Capture the cell that displays the provided text and extract its (x, y) central coordinate. 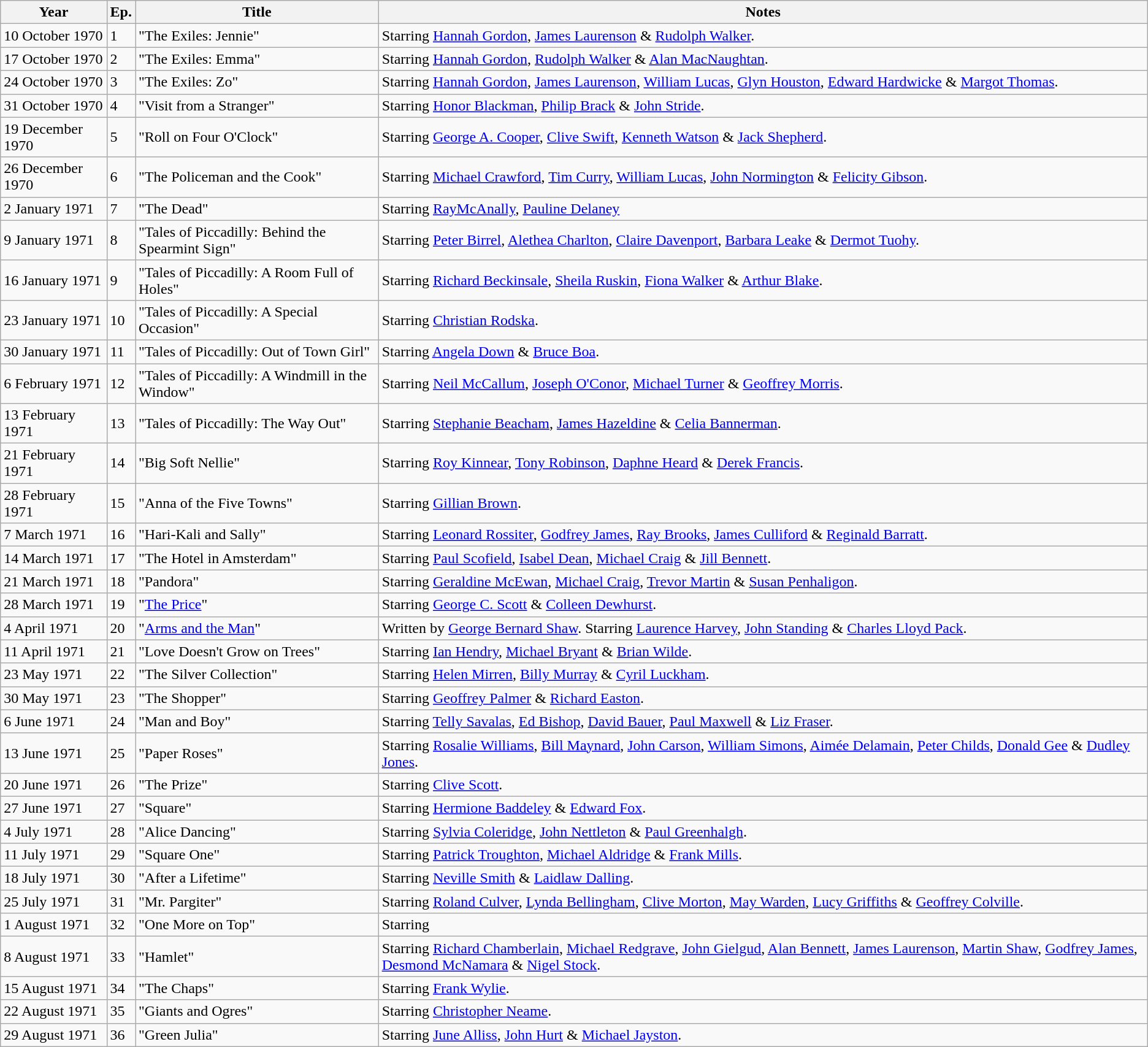
12 (121, 383)
Starring Patrick Troughton, Michael Aldridge & Frank Mills. (763, 855)
6 (121, 177)
1 (121, 36)
26 December 1970 (54, 177)
28 February 1971 (54, 503)
16 January 1971 (54, 280)
17 (121, 558)
11 July 1971 (54, 855)
"The Policeman and the Cook" (256, 177)
3 (121, 82)
22 August 1971 (54, 1011)
"Square" (256, 808)
Starring Christopher Neame. (763, 1011)
14 (121, 464)
"The Silver Collection" (256, 675)
Starring Telly Savalas, Ed Bishop, David Bauer, Paul Maxwell & Liz Fraser. (763, 721)
Notes (763, 12)
11 (121, 351)
6 February 1971 (54, 383)
5 (121, 137)
Starring Sylvia Coleridge, John Nettleton & Paul Greenhalgh. (763, 831)
Starring Ian Hendry, Michael Bryant & Brian Wilde. (763, 651)
20 (121, 628)
Starring Paul Scofield, Isabel Dean, Michael Craig & Jill Bennett. (763, 558)
21 (121, 651)
23 January 1971 (54, 320)
Starring Helen Mirren, Billy Murray & Cyril Luckham. (763, 675)
19 December 1970 (54, 137)
Starring Geoffrey Palmer & Richard Easton. (763, 698)
Starring Christian Rodska. (763, 320)
29 August 1971 (54, 1035)
2 (121, 59)
Starring Clive Scott. (763, 784)
Starring Hannah Gordon, James Laurenson, William Lucas, Glyn Houston, Edward Hardwicke & Margot Thomas. (763, 82)
Starring Roy Kinnear, Tony Robinson, Daphne Heard & Derek Francis. (763, 464)
Starring Stephanie Beacham, James Hazeldine & Celia Bannerman. (763, 423)
Starring Geraldine McEwan, Michael Craig, Trevor Martin & Susan Penhaligon. (763, 581)
21 March 1971 (54, 581)
"Tales of Piccadilly: Out of Town Girl" (256, 351)
"Tales of Piccadilly: A Windmill in the Window" (256, 383)
"After a Lifetime" (256, 878)
20 June 1971 (54, 784)
8 August 1971 (54, 957)
Starring Hannah Gordon, James Laurenson & Rudolph Walker. (763, 36)
"Hari-Kali and Sally" (256, 535)
4 July 1971 (54, 831)
18 (121, 581)
13 (121, 423)
Starring Roland Culver, Lynda Bellingham, Clive Morton, May Warden, Lucy Griffiths & Geoffrey Colville. (763, 902)
"The Dead" (256, 209)
15 August 1971 (54, 988)
Starring Hannah Gordon, Rudolph Walker & Alan MacNaughtan. (763, 59)
"Giants and Ogres" (256, 1011)
"The Prize" (256, 784)
"The Exiles: Emma" (256, 59)
Written by George Bernard Shaw. Starring Laurence Harvey, John Standing & Charles Lloyd Pack. (763, 628)
9 (121, 280)
19 (121, 605)
14 March 1971 (54, 558)
Year (54, 12)
10 (121, 320)
Starring Richard Beckinsale, Sheila Ruskin, Fiona Walker & Arthur Blake. (763, 280)
34 (121, 988)
"Tales of Piccadilly: A Room Full of Holes" (256, 280)
13 February 1971 (54, 423)
Starring Frank Wylie. (763, 988)
4 (121, 105)
"The Price" (256, 605)
30 May 1971 (54, 698)
"The Hotel in Amsterdam" (256, 558)
Starring Leonard Rossiter, Godfrey James, Ray Brooks, James Culliford & Reginald Barratt. (763, 535)
Starring George C. Scott & Colleen Dewhurst. (763, 605)
24 (121, 721)
35 (121, 1011)
"The Exiles: Zo" (256, 82)
"Hamlet" (256, 957)
26 (121, 784)
27 June 1971 (54, 808)
"Love Doesn't Grow on Trees" (256, 651)
29 (121, 855)
17 October 1970 (54, 59)
30 (121, 878)
Starring RayMcAnally, Pauline Delaney (763, 209)
16 (121, 535)
10 October 1970 (54, 36)
27 (121, 808)
7 (121, 209)
"Visit from a Stranger" (256, 105)
"Tales of Piccadilly: A Special Occasion" (256, 320)
36 (121, 1035)
"The Exiles: Jennie" (256, 36)
"Pandora" (256, 581)
11 April 1971 (54, 651)
"One More on Top" (256, 925)
8 (121, 240)
22 (121, 675)
15 (121, 503)
25 July 1971 (54, 902)
9 January 1971 (54, 240)
Title (256, 12)
"The Shopper" (256, 698)
31 October 1970 (54, 105)
"Paper Roses" (256, 753)
"Man and Boy" (256, 721)
"Alice Dancing" (256, 831)
Starring Peter Birrel, Alethea Charlton, Claire Davenport, Barbara Leake & Dermot Tuohy. (763, 240)
Starring June Alliss, John Hurt & Michael Jayston. (763, 1035)
28 (121, 831)
Starring (763, 925)
Starring Neil McCallum, Joseph O'Conor, Michael Turner & Geoffrey Morris. (763, 383)
23 May 1971 (54, 675)
Starring Michael Crawford, Tim Curry, William Lucas, John Normington & Felicity Gibson. (763, 177)
"Green Julia" (256, 1035)
"Mr. Pargiter" (256, 902)
"Roll on Four O'Clock" (256, 137)
30 January 1971 (54, 351)
23 (121, 698)
32 (121, 925)
24 October 1970 (54, 82)
"The Chaps" (256, 988)
Starring George A. Cooper, Clive Swift, Kenneth Watson & Jack Shepherd. (763, 137)
"Anna of the Five Towns" (256, 503)
33 (121, 957)
1 August 1971 (54, 925)
21 February 1971 (54, 464)
"Arms and the Man" (256, 628)
Starring Angela Down & Bruce Boa. (763, 351)
13 June 1971 (54, 753)
4 April 1971 (54, 628)
Starring Neville Smith & Laidlaw Dalling. (763, 878)
"Tales of Piccadilly: Behind the Spearmint Sign" (256, 240)
Starring Rosalie Williams, Bill Maynard, John Carson, William Simons, Aimée Delamain, Peter Childs, Donald Gee & Dudley Jones. (763, 753)
"Square One" (256, 855)
31 (121, 902)
6 June 1971 (54, 721)
Starring Hermione Baddeley & Edward Fox. (763, 808)
Starring Honor Blackman, Philip Brack & John Stride. (763, 105)
Ep. (121, 12)
7 March 1971 (54, 535)
"Big Soft Nellie" (256, 464)
Starring Gillian Brown. (763, 503)
2 January 1971 (54, 209)
"Tales of Piccadilly: The Way Out" (256, 423)
25 (121, 753)
18 July 1971 (54, 878)
28 March 1971 (54, 605)
